Scan for the cell matching the given text and deliver its [X, Y] coordinate at center. 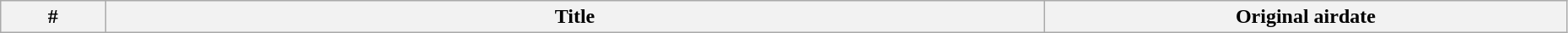
Original airdate [1306, 17]
# [53, 17]
Title [574, 17]
